For the text-containing cell, return its midpoint in (X, Y) coordinate format. 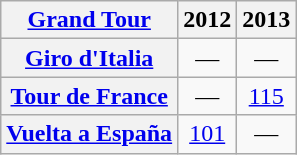
Grand Tour (90, 20)
Giro d'Italia (90, 58)
115 (266, 96)
101 (208, 134)
2013 (266, 20)
2012 (208, 20)
Tour de France (90, 96)
Vuelta a España (90, 134)
